For the text-containing cell, return its midpoint in (X, Y) coordinate format. 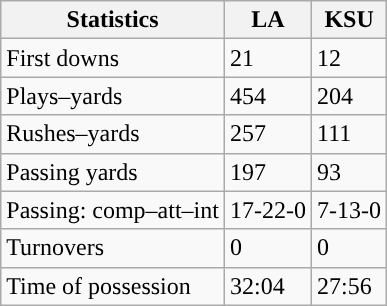
KSU (350, 20)
204 (350, 96)
Time of possession (113, 286)
454 (268, 96)
LA (268, 20)
Turnovers (113, 248)
32:04 (268, 286)
111 (350, 134)
17-22-0 (268, 210)
257 (268, 134)
93 (350, 172)
Passing: comp–att–int (113, 210)
First downs (113, 58)
Plays–yards (113, 96)
Statistics (113, 20)
197 (268, 172)
12 (350, 58)
21 (268, 58)
Passing yards (113, 172)
7-13-0 (350, 210)
27:56 (350, 286)
Rushes–yards (113, 134)
